Scan for the cell matching the given text and deliver its (x, y) coordinate at center. 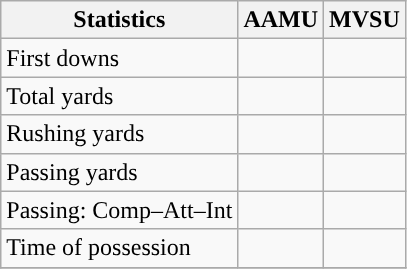
Total yards (120, 96)
First downs (120, 58)
AAMU (281, 20)
Statistics (120, 20)
Passing yards (120, 172)
Time of possession (120, 248)
Rushing yards (120, 134)
Passing: Comp–Att–Int (120, 210)
MVSU (365, 20)
